For the text-containing cell, return its midpoint in (X, Y) coordinate format. 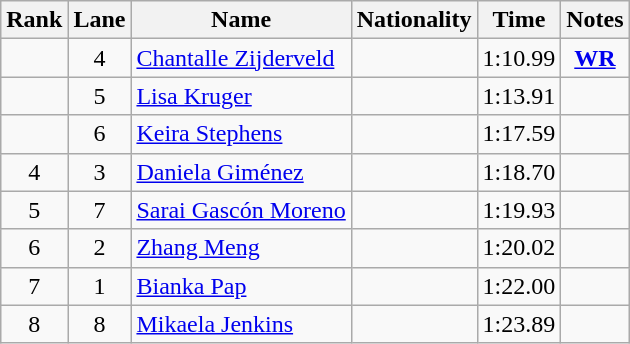
1:23.89 (519, 324)
1:18.70 (519, 172)
Mikaela Jenkins (241, 324)
Lisa Kruger (241, 96)
2 (100, 248)
Sarai Gascón Moreno (241, 210)
Zhang Meng (241, 248)
Bianka Pap (241, 286)
Rank (34, 20)
Notes (595, 20)
WR (595, 58)
1:13.91 (519, 96)
Daniela Giménez (241, 172)
1:17.59 (519, 134)
Lane (100, 20)
Chantalle Zijderveld (241, 58)
3 (100, 172)
1 (100, 286)
1:22.00 (519, 286)
Keira Stephens (241, 134)
1:19.93 (519, 210)
Nationality (414, 20)
Time (519, 20)
Name (241, 20)
1:10.99 (519, 58)
1:20.02 (519, 248)
